Return (x, y) of the center of cell containing provided text 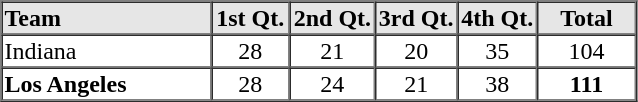
104 (586, 50)
20 (416, 50)
111 (586, 84)
Indiana (106, 50)
4th Qt. (497, 18)
Total (586, 18)
2nd Qt. (332, 18)
Los Angeles (106, 84)
Team (106, 18)
24 (332, 84)
1st Qt. (250, 18)
35 (497, 50)
38 (497, 84)
3rd Qt. (416, 18)
